Determine the (x, y) coordinate at the center of the cell enclosing the given text.  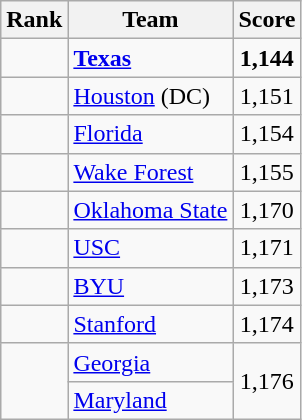
Texas (150, 58)
1,151 (267, 96)
Score (267, 20)
1,154 (267, 134)
1,174 (267, 324)
Oklahoma State (150, 210)
Houston (DC) (150, 96)
1,176 (267, 381)
Maryland (150, 400)
BYU (150, 286)
1,171 (267, 248)
Georgia (150, 362)
Stanford (150, 324)
1,155 (267, 172)
1,173 (267, 286)
Florida (150, 134)
1,170 (267, 210)
USC (150, 248)
Rank (34, 20)
Wake Forest (150, 172)
Team (150, 20)
1,144 (267, 58)
